Provide the (x, y) coordinate of the cell's center where the given text is located.  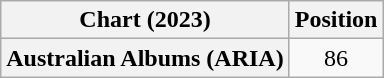
Chart (2023) (145, 20)
Position (336, 20)
Australian Albums (ARIA) (145, 58)
86 (336, 58)
